From the cell containing the given text, extract its center point as [X, Y] coordinate. 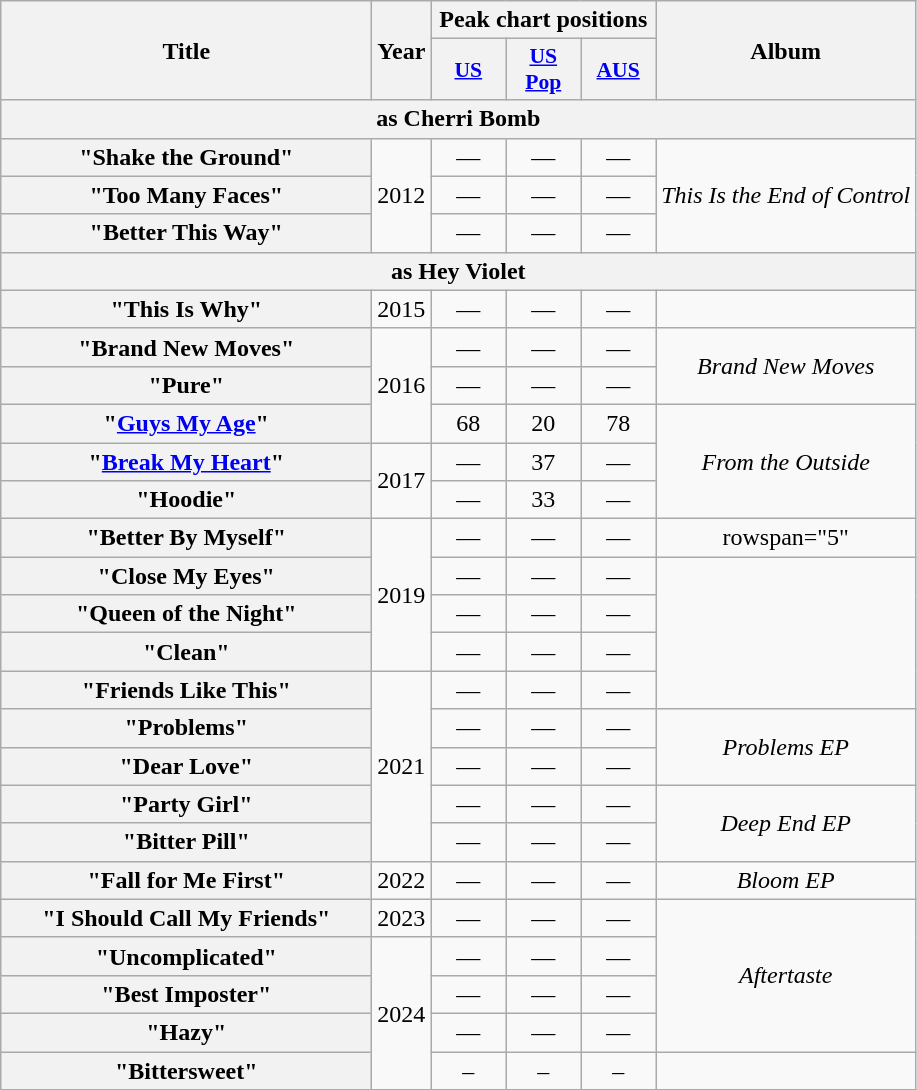
"Close My Eyes" [186, 576]
2015 [402, 309]
US Pop [544, 70]
Aftertaste [786, 975]
"I Should Call My Friends" [186, 918]
2023 [402, 918]
"Friends Like This" [186, 690]
"Problems" [186, 728]
"Clean" [186, 652]
"Shake the Ground" [186, 157]
"Pure" [186, 385]
Year [402, 50]
AUS [618, 70]
"Too Many Faces" [186, 195]
78 [618, 423]
"Hazy" [186, 1032]
2024 [402, 1013]
as Hey Violet [458, 271]
Peak chart positions [544, 20]
"Better By Myself" [186, 538]
"Fall for Me First" [186, 880]
33 [544, 500]
From the Outside [786, 461]
"Bittersweet" [186, 1071]
"Hoodie" [186, 500]
Album [786, 50]
Brand New Moves [786, 366]
US [468, 70]
Problems EP [786, 747]
2012 [402, 195]
68 [468, 423]
2021 [402, 766]
"Better This Way" [186, 233]
2022 [402, 880]
This Is the End of Control [786, 195]
2019 [402, 595]
Title [186, 50]
"Brand New Moves" [186, 347]
"Break My Heart" [186, 461]
"Best Imposter" [186, 994]
"Guys My Age" [186, 423]
2016 [402, 385]
"This Is Why" [186, 309]
Bloom EP [786, 880]
"Dear Love" [186, 766]
2017 [402, 480]
Deep End EP [786, 823]
"Queen of the Night" [186, 614]
37 [544, 461]
rowspan="5" [786, 538]
"Uncomplicated" [186, 956]
as Cherri Bomb [458, 119]
20 [544, 423]
"Bitter Pill" [186, 842]
"Party Girl" [186, 804]
